Identify which cell holds the provided text, then report its (x, y) central coordinate. 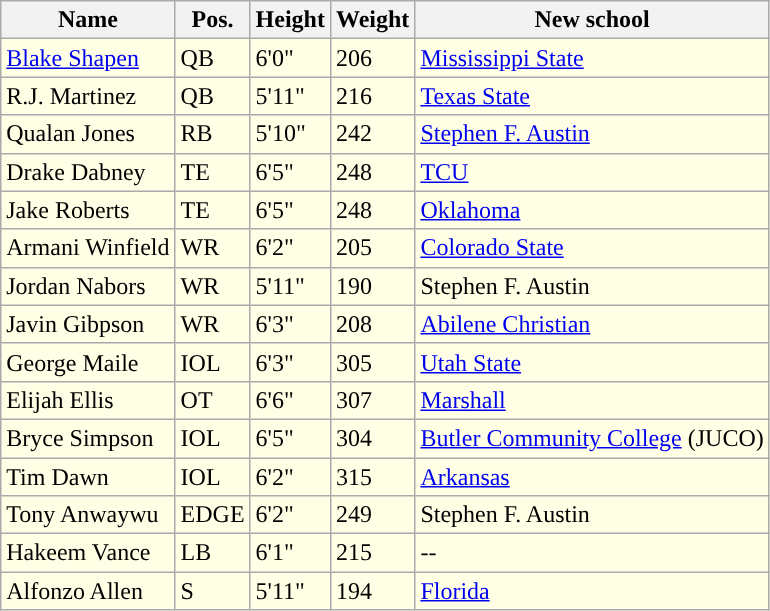
6'0" (290, 58)
-- (592, 553)
Pos. (212, 20)
Armani Winfield (88, 248)
Qualan Jones (88, 134)
Texas State (592, 96)
307 (372, 400)
EDGE (212, 515)
Utah State (592, 362)
Marshall (592, 400)
216 (372, 96)
Javin Gibpson (88, 324)
Colorado State (592, 248)
Weight (372, 20)
Blake Shapen (88, 58)
Mississippi State (592, 58)
Butler Community College (JUCO) (592, 438)
6'1" (290, 553)
George Maile (88, 362)
205 (372, 248)
R.J. Martinez (88, 96)
Height (290, 20)
Arkansas (592, 477)
Jake Roberts (88, 210)
Tony Anwaywu (88, 515)
304 (372, 438)
190 (372, 286)
Name (88, 20)
Hakeem Vance (88, 553)
LB (212, 553)
Bryce Simpson (88, 438)
Drake Dabney (88, 172)
RB (212, 134)
Oklahoma (592, 210)
Alfonzo Allen (88, 591)
315 (372, 477)
Tim Dawn (88, 477)
Florida (592, 591)
OT (212, 400)
Abilene Christian (592, 324)
TCU (592, 172)
Elijah Ellis (88, 400)
206 (372, 58)
194 (372, 591)
215 (372, 553)
S (212, 591)
305 (372, 362)
Jordan Nabors (88, 286)
6'6" (290, 400)
242 (372, 134)
New school (592, 20)
208 (372, 324)
5'10" (290, 134)
249 (372, 515)
